Scan for the cell matching the given text and deliver its [X, Y] coordinate at center. 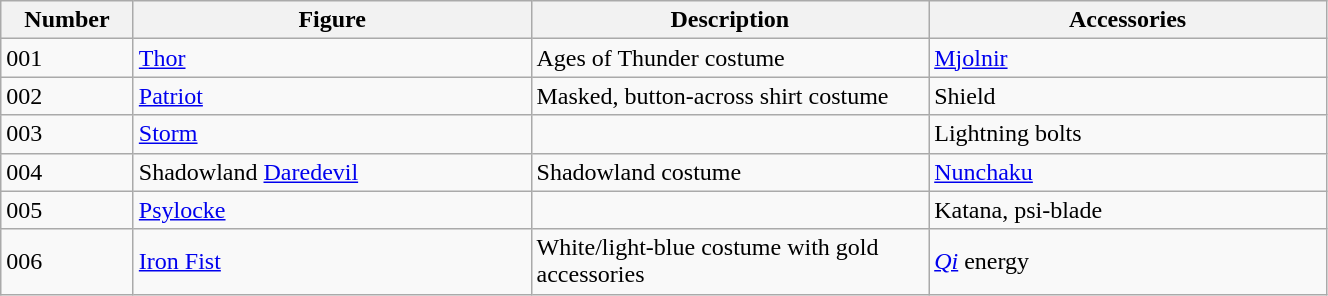
Psylocke [332, 210]
Iron Fist [332, 262]
Patriot [332, 96]
006 [68, 262]
Figure [332, 20]
White/light-blue costume with gold accessories [730, 262]
005 [68, 210]
Lightning bolts [1128, 134]
Nunchaku [1128, 172]
Number [68, 20]
Shadowland costume [730, 172]
Katana, psi-blade [1128, 210]
Masked, button-across shirt costume [730, 96]
002 [68, 96]
003 [68, 134]
004 [68, 172]
Shield [1128, 96]
001 [68, 58]
Ages of Thunder costume [730, 58]
Mjolnir [1128, 58]
Shadowland Daredevil [332, 172]
Description [730, 20]
Accessories [1128, 20]
Qi energy [1128, 262]
Thor [332, 58]
Storm [332, 134]
